For the text-containing cell, return its midpoint in [x, y] coordinate format. 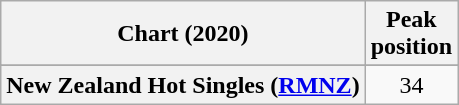
New Zealand Hot Singles (RMNZ) [183, 85]
34 [411, 85]
Chart (2020) [183, 34]
Peakposition [411, 34]
